Detect which cell encompasses the target text, then output its [x, y] center coordinate. 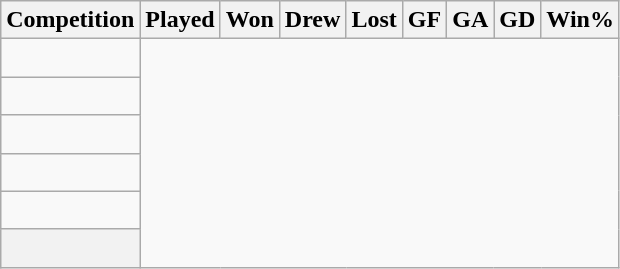
Competition [70, 20]
Lost [374, 20]
Won [250, 20]
GF [424, 20]
Drew [312, 20]
Played [180, 20]
Win% [580, 20]
GA [470, 20]
GD [518, 20]
